Output the [X, Y] coordinate of the center of the cell containing the given text.  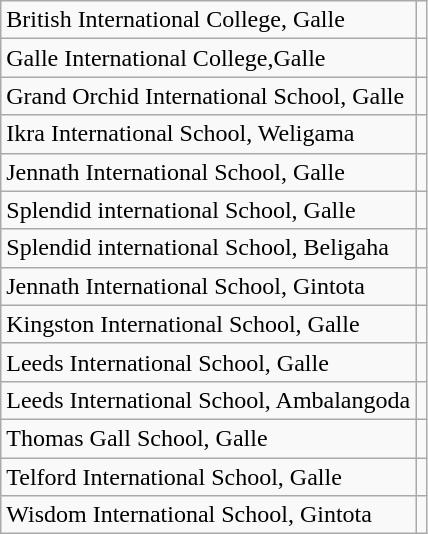
Wisdom International School, Gintota [208, 515]
Jennath International School, Galle [208, 172]
Galle International College,Galle [208, 58]
British International College, Galle [208, 20]
Splendid international School, Beligaha [208, 248]
Jennath International School, Gintota [208, 286]
Kingston International School, Galle [208, 324]
Grand Orchid International School, Galle [208, 96]
Ikra International School, Weligama [208, 134]
Thomas Gall School, Galle [208, 438]
Splendid international School, Galle [208, 210]
Telford International School, Galle [208, 477]
Leeds International School, Galle [208, 362]
Leeds International School, Ambalangoda [208, 400]
